Find where the given text appears and provide that cell's center as [X, Y] coordinate. 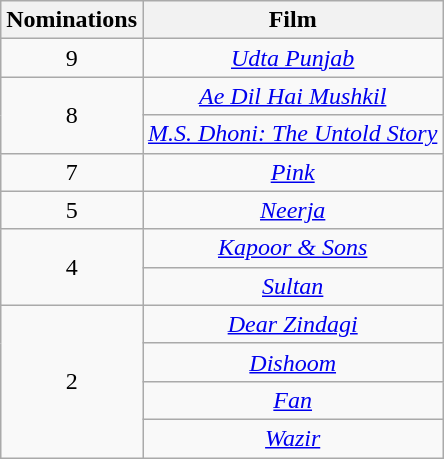
5 [72, 210]
M.S. Dhoni: The Untold Story [292, 134]
Dishoom [292, 362]
2 [72, 381]
Udta Punjab [292, 58]
Sultan [292, 286]
Film [292, 20]
Neerja [292, 210]
Kapoor & Sons [292, 248]
Dear Zindagi [292, 324]
Fan [292, 400]
8 [72, 115]
4 [72, 267]
7 [72, 172]
Wazir [292, 438]
Pink [292, 172]
Ae Dil Hai Mushkil [292, 96]
Nominations [72, 20]
9 [72, 58]
